Extract the [x, y] coordinate from the center of the cell holding the provided text.  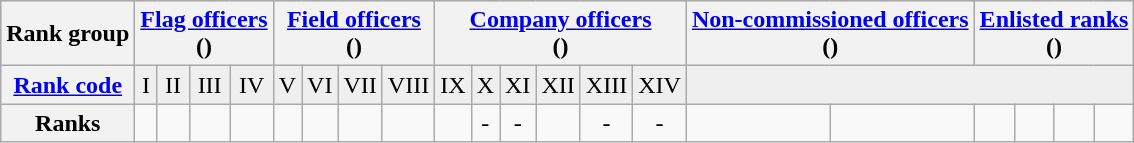
Field officers() [354, 34]
XI [518, 85]
III [210, 85]
Rank group [68, 34]
IX [453, 85]
Enlisted ranks() [1054, 34]
VII [360, 85]
XII [558, 85]
Company officers() [561, 34]
XIV [660, 85]
Ranks [68, 123]
X [485, 85]
VI [320, 85]
I [146, 85]
XIII [606, 85]
Rank code [68, 85]
II [173, 85]
V [287, 85]
IV [252, 85]
VIII [408, 85]
Flag officers() [204, 34]
Non-commissioned officers() [830, 34]
